Detect which cell encompasses the target text, then output its (X, Y) center coordinate. 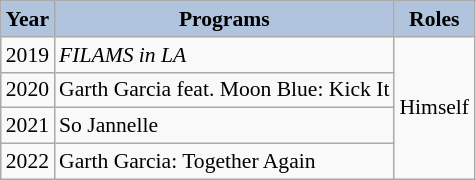
Himself (434, 108)
2021 (28, 126)
2019 (28, 55)
Roles (434, 19)
So Jannelle (224, 126)
2022 (28, 162)
Year (28, 19)
Programs (224, 19)
Garth Garcia: Together Again (224, 162)
Garth Garcia feat. Moon Blue: Kick It (224, 90)
FILAMS in LA (224, 55)
2020 (28, 90)
